Locate the cell with the specified text and output its (x, y) center coordinate. 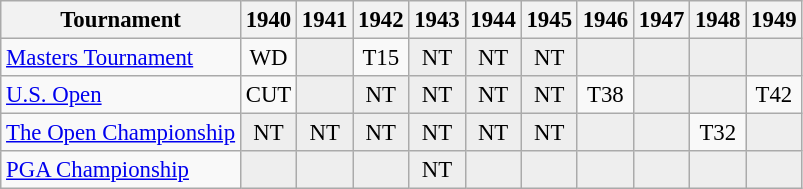
T15 (381, 58)
1946 (605, 20)
1949 (774, 20)
T38 (605, 95)
U.S. Open (121, 95)
1945 (549, 20)
CUT (268, 95)
T32 (718, 133)
1942 (381, 20)
WD (268, 58)
1944 (493, 20)
1948 (718, 20)
1947 (661, 20)
Tournament (121, 20)
T42 (774, 95)
1941 (325, 20)
The Open Championship (121, 133)
Masters Tournament (121, 58)
PGA Championship (121, 170)
1940 (268, 20)
1943 (437, 20)
